Find where the given text appears and provide that cell's center as [X, Y] coordinate. 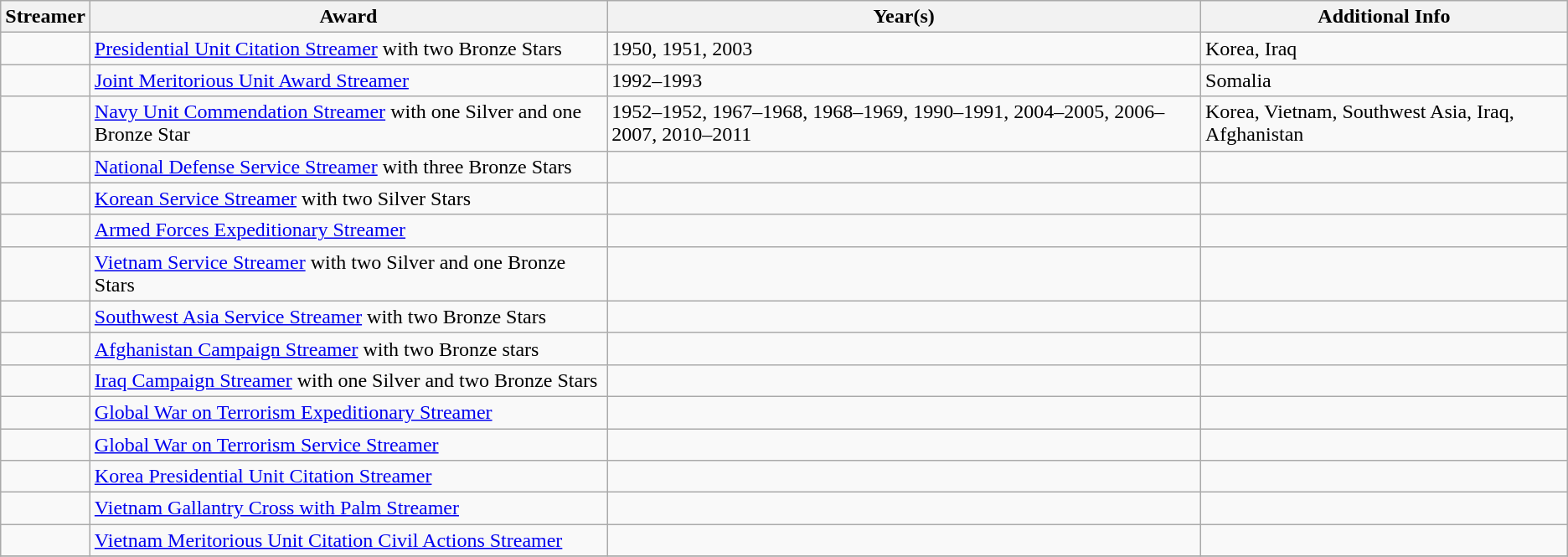
Afghanistan Campaign Streamer with two Bronze stars [348, 348]
Korean Service Streamer with two Silver Stars [348, 199]
Southwest Asia Service Streamer with two Bronze Stars [348, 317]
Navy Unit Commendation Streamer with one Silver and one Bronze Star [348, 124]
1952–1952, 1967–1968, 1968–1969, 1990–1991, 2004–2005, 2006–2007, 2010–2011 [905, 124]
Global War on Terrorism Expeditionary Streamer [348, 412]
Korea, Iraq [1385, 49]
Global War on Terrorism Service Streamer [348, 445]
1992–1993 [905, 80]
Presidential Unit Citation Streamer with two Bronze Stars [348, 49]
Korea, Vietnam, Southwest Asia, Iraq, Afghanistan [1385, 124]
Korea Presidential Unit Citation Streamer [348, 477]
Armed Forces Expeditionary Streamer [348, 230]
Vietnam Service Streamer with two Silver and one Bronze Stars [348, 273]
Year(s) [905, 17]
Award [348, 17]
Additional Info [1385, 17]
National Defense Service Streamer with three Bronze Stars [348, 167]
Somalia [1385, 80]
Joint Meritorious Unit Award Streamer [348, 80]
Streamer [45, 17]
Vietnam Meritorious Unit Citation Civil Actions Streamer [348, 540]
Iraq Campaign Streamer with one Silver and two Bronze Stars [348, 380]
Vietnam Gallantry Cross with Palm Streamer [348, 508]
1950, 1951, 2003 [905, 49]
